Return the (x, y) coordinate for the center point of the cell that contains the specified text.  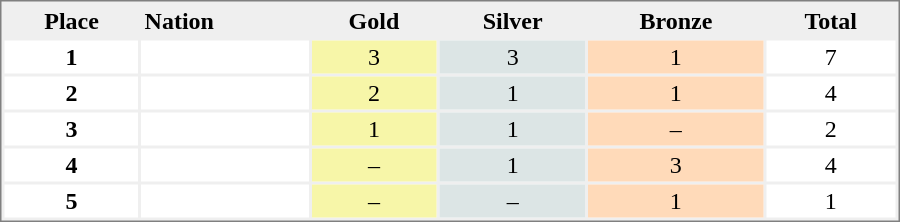
Total (830, 20)
5 (71, 200)
Silver (513, 20)
Gold (374, 20)
Bronze (676, 20)
7 (830, 56)
Place (71, 20)
Nation (226, 20)
